Find where the given text appears and provide that cell's center as [x, y] coordinate. 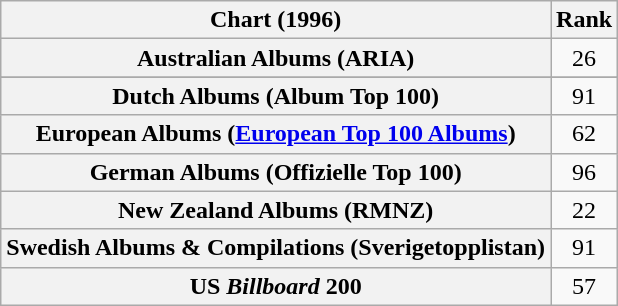
German Albums (Offizielle Top 100) [276, 172]
Rank [584, 20]
Dutch Albums (Album Top 100) [276, 96]
62 [584, 134]
26 [584, 58]
22 [584, 210]
US Billboard 200 [276, 286]
Chart (1996) [276, 20]
European Albums (European Top 100 Albums) [276, 134]
New Zealand Albums (RMNZ) [276, 210]
Australian Albums (ARIA) [276, 58]
96 [584, 172]
Swedish Albums & Compilations (Sverigetopplistan) [276, 248]
57 [584, 286]
